Search for the cell housing the specified text and yield its [X, Y] center coordinate. 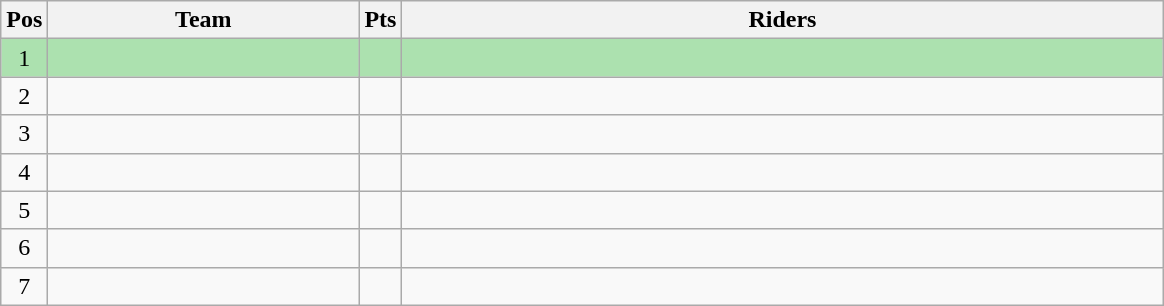
3 [24, 134]
6 [24, 248]
Pts [380, 20]
Team [204, 20]
7 [24, 286]
Riders [782, 20]
4 [24, 172]
Pos [24, 20]
5 [24, 210]
2 [24, 96]
1 [24, 58]
